Search for the cell housing the specified text and yield its (X, Y) center coordinate. 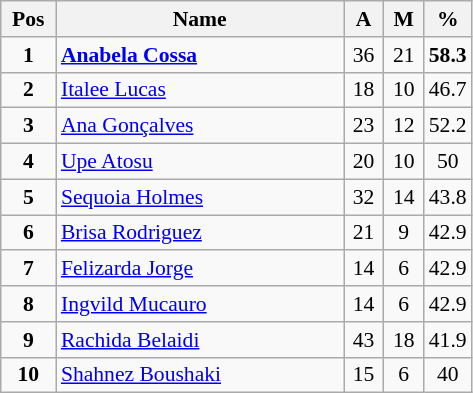
36 (364, 55)
41.9 (448, 340)
20 (364, 162)
Brisa Rodriguez (200, 233)
12 (404, 126)
Shahnez Boushaki (200, 375)
1 (28, 55)
Pos (28, 19)
32 (364, 197)
58.3 (448, 55)
4 (28, 162)
Upe Atosu (200, 162)
Name (200, 19)
52.2 (448, 126)
Felizarda Jorge (200, 269)
8 (28, 304)
40 (448, 375)
% (448, 19)
7 (28, 269)
Italee Lucas (200, 90)
5 (28, 197)
23 (364, 126)
Ana Gonçalves (200, 126)
A (364, 19)
2 (28, 90)
Anabela Cossa (200, 55)
Ingvild Mucauro (200, 304)
Rachida Belaidi (200, 340)
3 (28, 126)
15 (364, 375)
43 (364, 340)
Sequoia Holmes (200, 197)
50 (448, 162)
M (404, 19)
46.7 (448, 90)
43.8 (448, 197)
